Identify which cell holds the provided text, then report its (x, y) central coordinate. 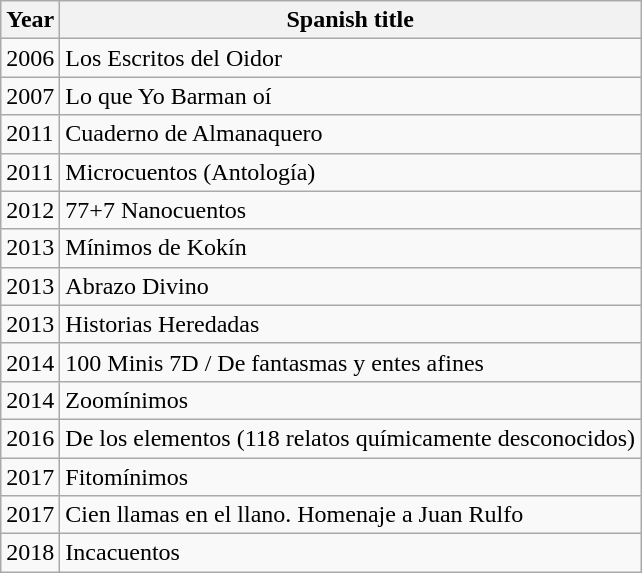
Microcuentos (Antología) (350, 172)
2006 (30, 58)
Fitomínimos (350, 477)
De los elementos (118 relatos químicamente desconocidos) (350, 438)
100 Minis 7D / De fantasmas y entes afines (350, 362)
Zoomínimos (350, 400)
Mínimos de Kokín (350, 248)
Cien llamas en el llano. Homenaje a Juan Rulfo (350, 515)
2016 (30, 438)
Abrazo Divino (350, 286)
2018 (30, 553)
Lo que Yo Barman oí (350, 96)
Los Escritos del Oidor (350, 58)
Year (30, 20)
2012 (30, 210)
Incacuentos (350, 553)
Spanish title (350, 20)
Historias Heredadas (350, 324)
Cuaderno de Almanaquero (350, 134)
77+7 Nanocuentos (350, 210)
2007 (30, 96)
